Locate the cell with the specified text and output its [x, y] center coordinate. 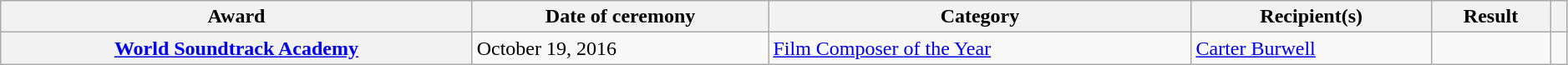
Category [980, 17]
Carter Burwell [1312, 48]
October 19, 2016 [620, 48]
Recipient(s) [1312, 17]
Film Composer of the Year [980, 48]
World Soundtrack Academy [236, 48]
Award [236, 17]
Result [1490, 17]
Date of ceremony [620, 17]
